Search for the cell housing the specified text and yield its [x, y] center coordinate. 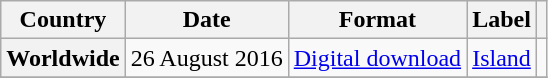
Date [206, 20]
Worldwide [63, 58]
Label [502, 20]
Format [377, 20]
Country [63, 20]
Island [502, 58]
26 August 2016 [206, 58]
Digital download [377, 58]
